From the cell containing the given text, extract its center point as (X, Y) coordinate. 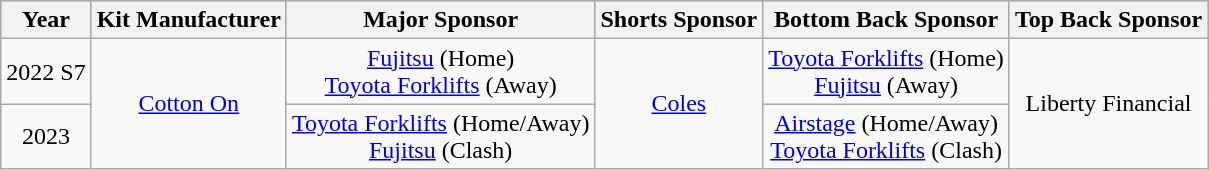
Toyota Forklifts (Home/Away) Fujitsu (Clash) (440, 136)
2023 (46, 136)
Year (46, 20)
2022 S7 (46, 72)
Coles (679, 104)
Shorts Sponsor (679, 20)
Airstage (Home/Away) Toyota Forklifts (Clash) (886, 136)
Toyota Forklifts (Home) Fujitsu (Away) (886, 72)
Kit Manufacturer (188, 20)
Major Sponsor (440, 20)
Top Back Sponsor (1108, 20)
Cotton On (188, 104)
Fujitsu (Home) Toyota Forklifts (Away) (440, 72)
Liberty Financial (1108, 104)
Bottom Back Sponsor (886, 20)
